Detect which cell encompasses the target text, then output its [x, y] center coordinate. 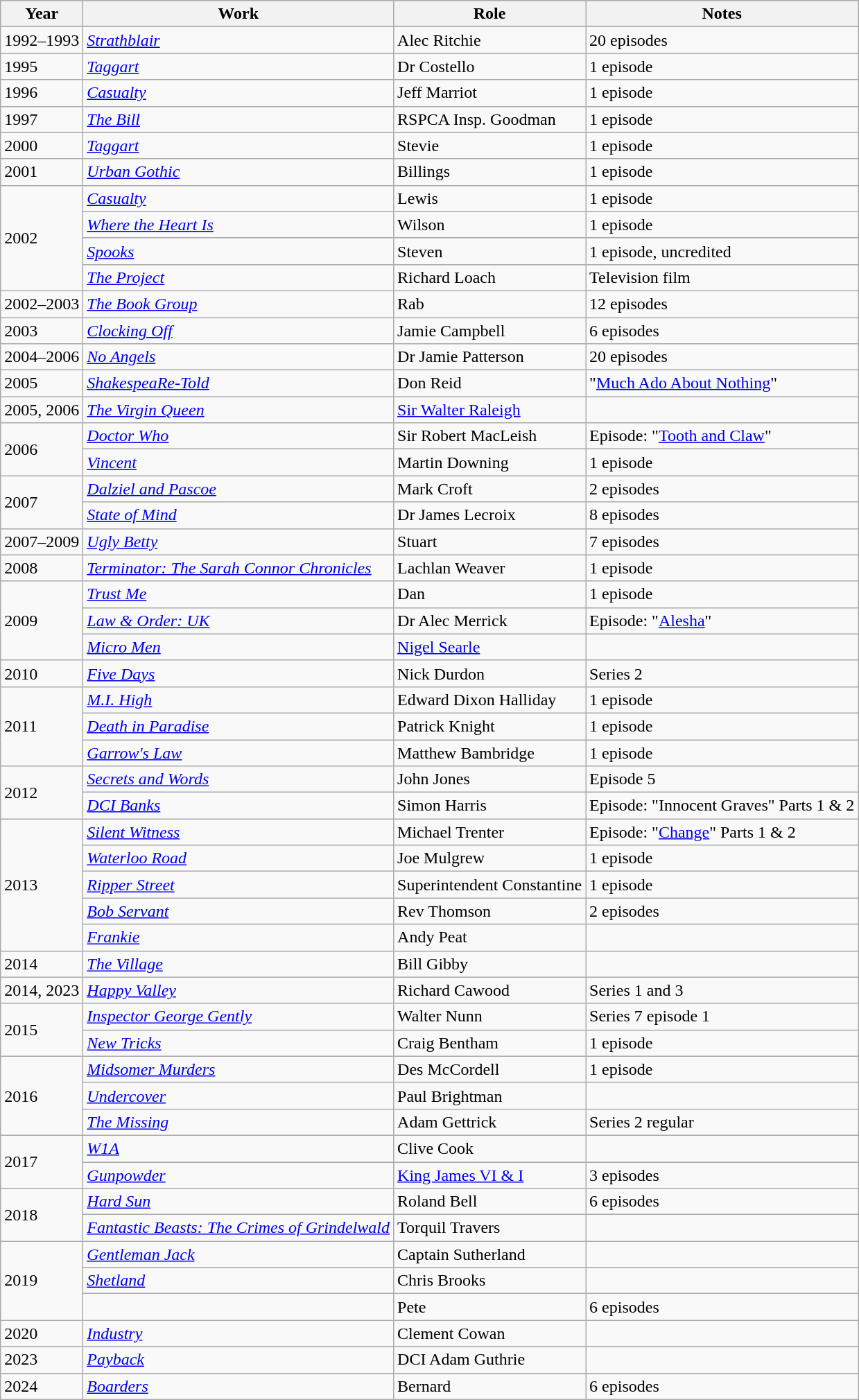
The Missing [238, 1122]
Pete [489, 1307]
Urban Gothic [238, 172]
Martin Downing [489, 463]
Midsomer Murders [238, 1069]
Sir Robert MacLeish [489, 436]
DCI Banks [238, 806]
Undercover [238, 1096]
2019 [42, 1281]
Nigel Searle [489, 647]
Chris Brooks [489, 1281]
1997 [42, 119]
2004–2006 [42, 357]
Ripper Street [238, 885]
Bob Servant [238, 911]
Joe Mulgrew [489, 858]
Role [489, 14]
Edward Dixon Halliday [489, 700]
2005 [42, 383]
8 episodes [722, 515]
Spooks [238, 251]
The Book Group [238, 304]
Superintendent Constantine [489, 885]
12 episodes [722, 304]
Adam Gettrick [489, 1122]
Mark Croft [489, 489]
The Village [238, 964]
Law & Order: UK [238, 621]
The Bill [238, 119]
Series 2 regular [722, 1122]
2018 [42, 1215]
Shetland [238, 1281]
Matthew Bambridge [489, 752]
Stevie [489, 146]
Bernard [489, 1386]
Steven [489, 251]
Waterloo Road [238, 858]
Rab [489, 304]
Boarders [238, 1386]
Episode: "Tooth and Claw" [722, 436]
2013 [42, 885]
New Tricks [238, 1043]
1992–1993 [42, 40]
Dr Alec Merrick [489, 621]
Walter Nunn [489, 1017]
2008 [42, 568]
Rev Thomson [489, 911]
Torquil Travers [489, 1228]
Inspector George Gently [238, 1017]
2023 [42, 1360]
Andy Peat [489, 937]
Terminator: The Sarah Connor Chronicles [238, 568]
Trust Me [238, 594]
2016 [42, 1096]
"Much Ado About Nothing" [722, 383]
Ugly Betty [238, 542]
Frankie [238, 937]
2005, 2006 [42, 410]
Captain Sutherland [489, 1254]
Wilson [489, 225]
Bill Gibby [489, 964]
Michael Trenter [489, 832]
3 episodes [722, 1175]
2017 [42, 1161]
Patrick Knight [489, 726]
Stuart [489, 542]
Vincent [238, 463]
Year [42, 14]
The Project [238, 277]
Jeff Marriot [489, 93]
Happy Valley [238, 990]
W1A [238, 1148]
2012 [42, 793]
Payback [238, 1360]
Notes [722, 14]
Dan [489, 594]
The Virgin Queen [238, 410]
7 episodes [722, 542]
Death in Paradise [238, 726]
Series 2 [722, 673]
2001 [42, 172]
Work [238, 14]
Richard Cawood [489, 990]
Micro Men [238, 647]
Clive Cook [489, 1148]
2024 [42, 1386]
Silent Witness [238, 832]
2015 [42, 1030]
2020 [42, 1333]
Fantastic Beasts: The Crimes of Grindelwald [238, 1228]
Gunpowder [238, 1175]
Craig Bentham [489, 1043]
Hard Sun [238, 1202]
Clement Cowan [489, 1333]
2000 [42, 146]
Strathblair [238, 40]
2014 [42, 964]
No Angels [238, 357]
Paul Brightman [489, 1096]
Industry [238, 1333]
2007 [42, 502]
State of Mind [238, 515]
ShakespeaRe-Told [238, 383]
1 episode, uncredited [722, 251]
Nick Durdon [489, 673]
2003 [42, 331]
2010 [42, 673]
2006 [42, 449]
Dalziel and Pascoe [238, 489]
Lewis [489, 198]
2014, 2023 [42, 990]
Don Reid [489, 383]
Series 1 and 3 [722, 990]
Garrow's Law [238, 752]
Dr James Lecroix [489, 515]
Television film [722, 277]
DCI Adam Guthrie [489, 1360]
Lachlan Weaver [489, 568]
Simon Harris [489, 806]
M.I. High [238, 700]
John Jones [489, 779]
RSPCA Insp. Goodman [489, 119]
Doctor Who [238, 436]
Billings [489, 172]
Secrets and Words [238, 779]
Series 7 episode 1 [722, 1017]
Roland Bell [489, 1202]
Dr Costello [489, 67]
Dr Jamie Patterson [489, 357]
Episode: "Change" Parts 1 & 2 [722, 832]
Des McCordell [489, 1069]
Sir Walter Raleigh [489, 410]
2002–2003 [42, 304]
Episode 5 [722, 779]
Clocking Off [238, 331]
Five Days [238, 673]
Alec Ritchie [489, 40]
Gentleman Jack [238, 1254]
2009 [42, 621]
Where the Heart Is [238, 225]
2007–2009 [42, 542]
2011 [42, 726]
1996 [42, 93]
Episode: "Alesha" [722, 621]
King James VI & I [489, 1175]
Episode: "Innocent Graves" Parts 1 & 2 [722, 806]
Richard Loach [489, 277]
2002 [42, 238]
1995 [42, 67]
Jamie Campbell [489, 331]
